Extract the [x, y] coordinate from the center of the cell holding the provided text.  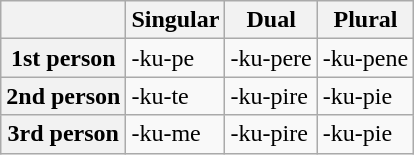
-ku-pene [365, 58]
Singular [176, 20]
2nd person [64, 96]
Dual [271, 20]
1st person [64, 58]
-ku-pe [176, 58]
3rd person [64, 134]
Plural [365, 20]
-ku-te [176, 96]
-ku-me [176, 134]
-ku-pere [271, 58]
